From the cell containing the given text, extract its center point as (x, y) coordinate. 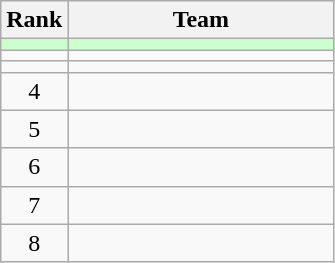
5 (34, 129)
8 (34, 243)
Rank (34, 20)
4 (34, 91)
6 (34, 167)
Team (201, 20)
7 (34, 205)
